Locate the cell with the specified text and output its [X, Y] center coordinate. 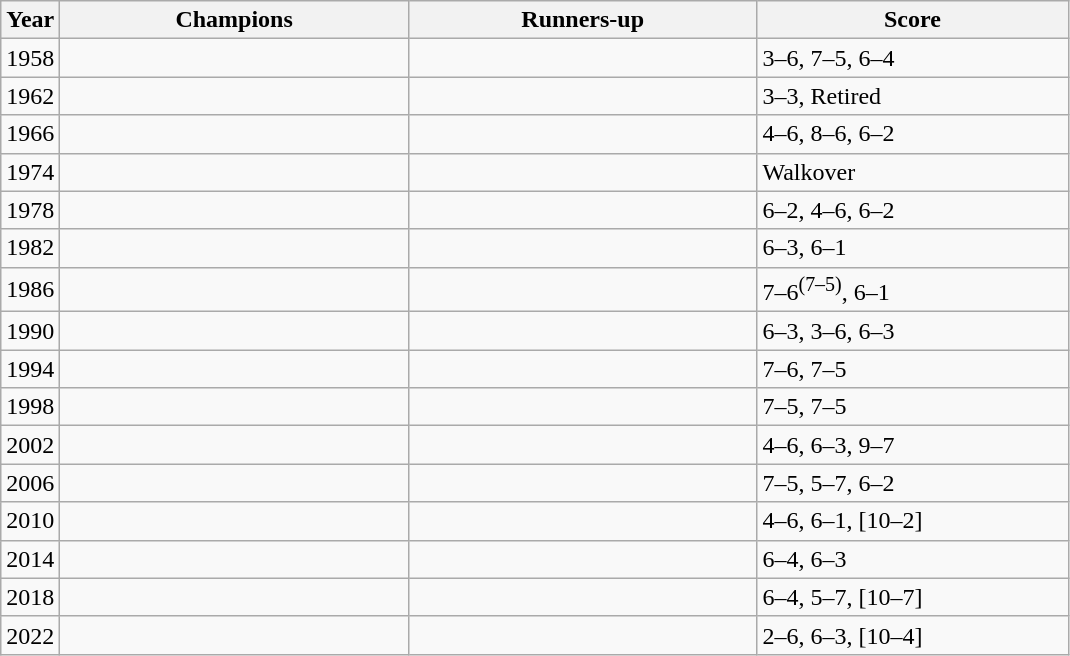
4–6, 6–1, [10–2] [912, 521]
3–3, Retired [912, 96]
Year [30, 20]
6–4, 5–7, [10–7] [912, 597]
2018 [30, 597]
Champions [234, 20]
4–6, 6–3, 9–7 [912, 445]
Walkover [912, 172]
2010 [30, 521]
2006 [30, 483]
Runners-up [582, 20]
2022 [30, 635]
Score [912, 20]
2–6, 6–3, [10–4] [912, 635]
1994 [30, 369]
1958 [30, 58]
2002 [30, 445]
1966 [30, 134]
6–3, 6–1 [912, 248]
1962 [30, 96]
6–4, 6–3 [912, 559]
6–2, 4–6, 6–2 [912, 210]
1990 [30, 331]
1978 [30, 210]
1986 [30, 290]
1982 [30, 248]
7–5, 7–5 [912, 407]
1974 [30, 172]
3–6, 7–5, 6–4 [912, 58]
7–6(7–5), 6–1 [912, 290]
7–5, 5–7, 6–2 [912, 483]
4–6, 8–6, 6–2 [912, 134]
6–3, 3–6, 6–3 [912, 331]
1998 [30, 407]
7–6, 7–5 [912, 369]
2014 [30, 559]
